For the text-containing cell, return its midpoint in (X, Y) coordinate format. 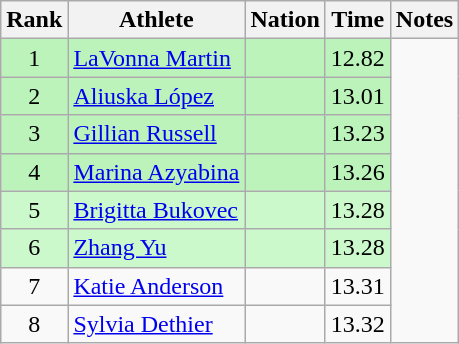
12.82 (358, 58)
7 (34, 286)
6 (34, 248)
13.31 (358, 286)
LaVonna Martin (156, 58)
Brigitta Bukovec (156, 210)
13.26 (358, 172)
Rank (34, 20)
Nation (285, 20)
Athlete (156, 20)
13.23 (358, 134)
5 (34, 210)
8 (34, 324)
13.01 (358, 96)
Gillian Russell (156, 134)
Aliuska López (156, 96)
2 (34, 96)
Notes (424, 20)
Time (358, 20)
1 (34, 58)
3 (34, 134)
13.32 (358, 324)
Marina Azyabina (156, 172)
4 (34, 172)
Sylvia Dethier (156, 324)
Zhang Yu (156, 248)
Katie Anderson (156, 286)
